Return [x, y] of the center of cell containing provided text 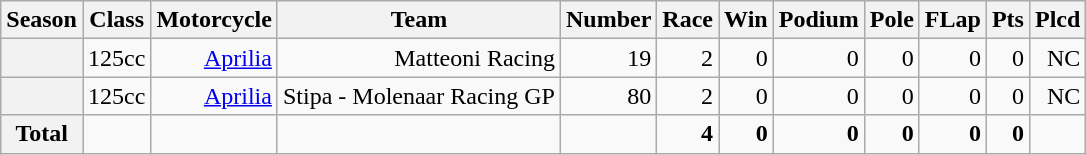
80 [608, 96]
Win [746, 20]
Race [688, 20]
4 [688, 134]
Total [42, 134]
Matteoni Racing [418, 58]
Pole [892, 20]
Plcd [1057, 20]
Pts [1008, 20]
Number [608, 20]
Podium [818, 20]
Season [42, 20]
Motorcycle [214, 20]
FLap [952, 20]
Stipa - Molenaar Racing GP [418, 96]
Team [418, 20]
Class [116, 20]
19 [608, 58]
